Output the (x, y) coordinate of the center of the cell containing the given text.  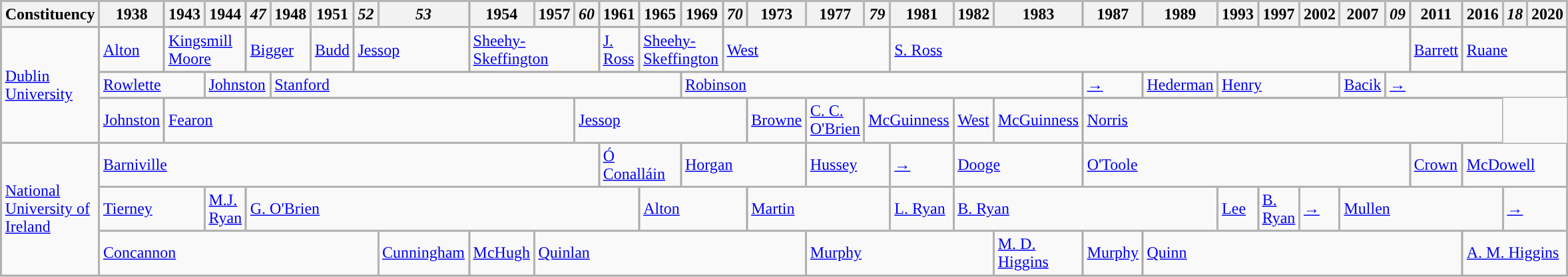
Norris (1293, 120)
1977 (835, 15)
Ruane (1515, 49)
60 (587, 15)
09 (1398, 15)
McHugh (501, 253)
Stanford (475, 85)
1997 (1278, 15)
1957 (554, 15)
1973 (776, 15)
J. Ross (619, 49)
Martin (819, 209)
1969 (702, 15)
M. D. Higgins (1038, 253)
Quinn (1302, 253)
70 (735, 15)
Dooge (1018, 165)
2016 (1482, 15)
1938 (132, 15)
1987 (1113, 15)
Fearon (370, 120)
Henry (1278, 85)
L. Ryan (921, 209)
1944 (225, 15)
O'Toole (1246, 165)
1993 (1238, 15)
Hederman (1180, 85)
Hussey (848, 165)
79 (878, 15)
Concannon (238, 253)
53 (423, 15)
1943 (185, 15)
1989 (1180, 15)
1948 (290, 15)
National University of Ireland (51, 209)
2002 (1320, 15)
Bacik (1362, 85)
S. Ross (1150, 49)
Barrett (1436, 49)
18 (1515, 15)
2011 (1436, 15)
47 (258, 15)
Crown (1436, 165)
C. C. O'Brien (835, 120)
Horgan (744, 165)
52 (366, 15)
Browne (776, 120)
McDowell (1515, 165)
Budd (333, 49)
2007 (1362, 15)
Lee (1238, 209)
1981 (921, 15)
1954 (501, 15)
Kingsmill Moore (205, 49)
Tierney (152, 209)
1951 (333, 15)
1965 (660, 15)
Cunningham (423, 253)
1961 (619, 15)
Robinson (882, 85)
M.J. Ryan (225, 209)
G. O'Brien (442, 209)
2020 (1547, 15)
Rowlette (152, 85)
Constituency (51, 15)
Dublin University (51, 85)
Quinlan (670, 253)
Bigger (278, 49)
Ó Conalláin (639, 165)
Barniville (349, 165)
1982 (973, 15)
A. M. Higgins (1515, 253)
1983 (1038, 15)
Mullen (1421, 209)
